Scan for the cell matching the given text and deliver its [x, y] coordinate at center. 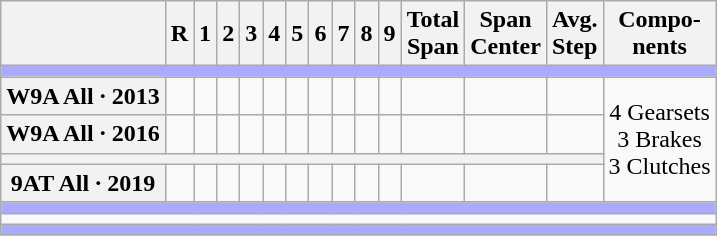
1 [206, 34]
6 [320, 34]
R [179, 34]
W9A All · 2016 [83, 134]
TotalSpan [433, 34]
Avg.Step [574, 34]
4 [274, 34]
9 [390, 34]
9AT All · 2019 [83, 183]
8 [366, 34]
2 [228, 34]
5 [298, 34]
SpanCenter [506, 34]
7 [344, 34]
3 [252, 34]
W9A All · 2013 [83, 96]
Compo-nents [660, 34]
4 Gearsets3 Brakes3 Clutches [660, 140]
